Extract the [x, y] coordinate from the center of the cell holding the provided text.  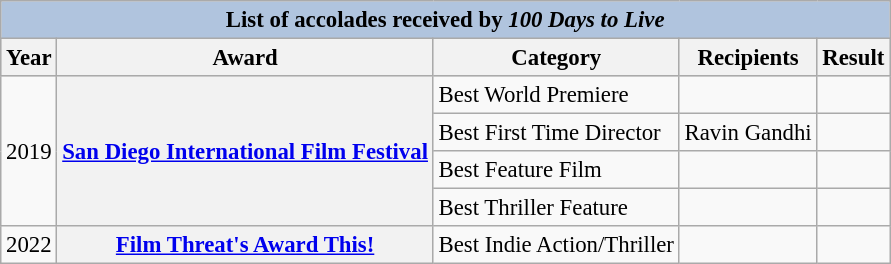
Award [245, 58]
Category [556, 58]
2019 [29, 151]
List of accolades received by 100 Days to Live [446, 20]
Result [854, 58]
Recipients [748, 58]
Film Threat's Award This! [245, 245]
Best Feature Film [556, 170]
San Diego International Film Festival [245, 151]
Best First Time Director [556, 133]
Ravin Gandhi [748, 133]
Best World Premiere [556, 95]
Best Thriller Feature [556, 208]
Year [29, 58]
2022 [29, 245]
Best Indie Action/Thriller [556, 245]
